For the text-containing cell, return its midpoint in (X, Y) coordinate format. 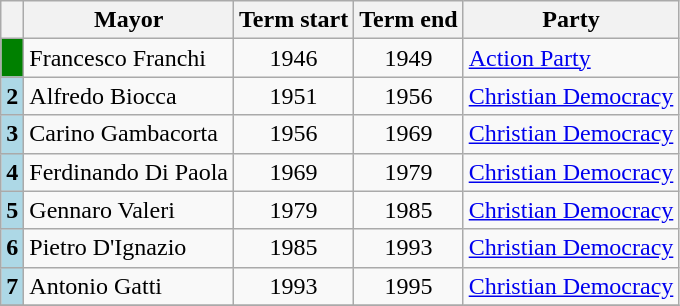
7 (12, 286)
6 (12, 248)
1951 (294, 96)
2 (12, 96)
3 (12, 134)
4 (12, 172)
Alfredo Biocca (129, 96)
1995 (409, 286)
Francesco Franchi (129, 58)
Antonio Gatti (129, 286)
1946 (294, 58)
Action Party (571, 58)
Term end (409, 20)
1949 (409, 58)
Carino Gambacorta (129, 134)
Mayor (129, 20)
Ferdinando Di Paola (129, 172)
5 (12, 210)
Term start (294, 20)
Pietro D'Ignazio (129, 248)
Gennaro Valeri (129, 210)
Party (571, 20)
